Search for the cell housing the specified text and yield its [x, y] center coordinate. 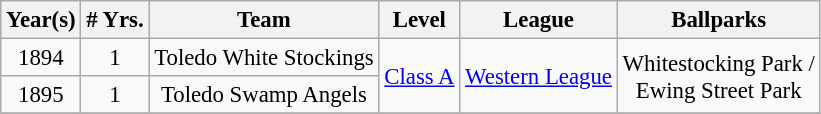
1895 [41, 95]
Western League [538, 76]
Class A [420, 76]
1894 [41, 58]
Whitestocking Park /Ewing Street Park [718, 76]
Toledo White Stockings [264, 58]
Team [264, 20]
Toledo Swamp Angels [264, 95]
League [538, 20]
Year(s) [41, 20]
# Yrs. [115, 20]
Ballparks [718, 20]
Level [420, 20]
